From the cell containing the given text, extract its center point as [x, y] coordinate. 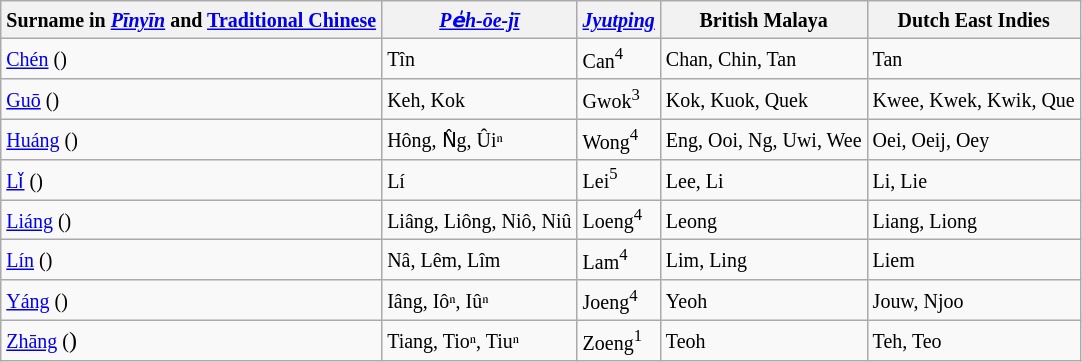
Oei, Oeij, Oey [974, 139]
Zoeng1 [618, 340]
Guō () [192, 99]
Chan, Chin, Tan [764, 59]
Tiang, Tioⁿ, Tiuⁿ [480, 340]
Teh, Teo [974, 340]
Hông, N̂g, Ûiⁿ [480, 139]
Can4 [618, 59]
Lei5 [618, 179]
Gwok3 [618, 99]
Pe̍h-ōe-jī [480, 20]
Eng, Ooi, Ng, Uwi, Wee [764, 139]
Jyutping [618, 20]
Kok, Kuok, Quek [764, 99]
Jouw, Njoo [974, 300]
Kwee, Kwek, Kwik, Que [974, 99]
Liang, Liong [974, 220]
Wong4 [618, 139]
Lí [480, 179]
Dutch East Indies [974, 20]
Tan [974, 59]
Liáng () [192, 220]
Surname in Pīnyīn and Traditional Chinese [192, 20]
Lǐ () [192, 179]
Keh, Kok [480, 99]
Chén () [192, 59]
Liem [974, 260]
Zhāng () [192, 340]
Lam4 [618, 260]
Lim, Ling [764, 260]
Iâng, Iôⁿ, Iûⁿ [480, 300]
Li, Lie [974, 179]
Teoh [764, 340]
Lín () [192, 260]
Lee, Li [764, 179]
Liâng, Liông, Niô, Niû [480, 220]
Loeng4 [618, 220]
Nâ, Lêm, Lîm [480, 260]
British Malaya [764, 20]
Yeoh [764, 300]
Leong [764, 220]
Joeng4 [618, 300]
Huáng () [192, 139]
Yáng () [192, 300]
Tîn [480, 59]
